Capture the cell that displays the provided text and extract its [x, y] central coordinate. 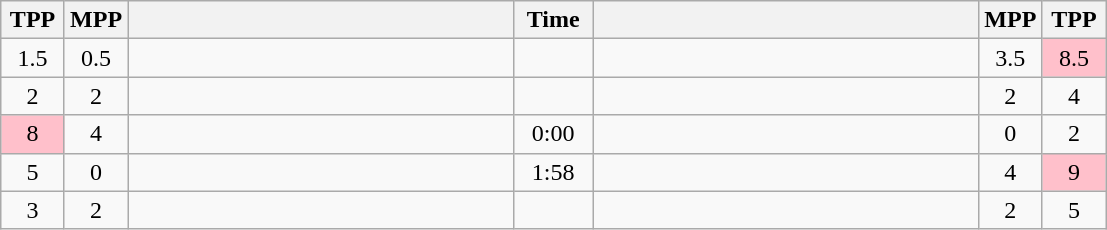
9 [1074, 172]
3.5 [1011, 58]
Time [554, 20]
0:00 [554, 134]
3 [33, 210]
1.5 [33, 58]
8 [33, 134]
1:58 [554, 172]
0.5 [96, 58]
8.5 [1074, 58]
